Extract the (X, Y) coordinate from the center of the cell holding the provided text.  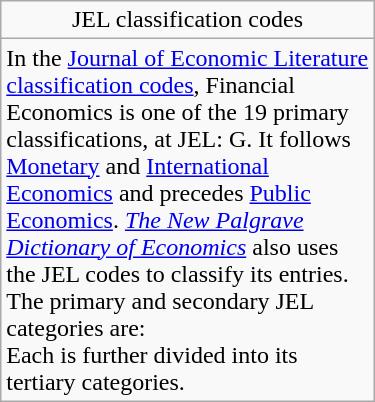
JEL classification codes (188, 20)
